Provide the [X, Y] coordinate of the cell's center where the given text is located.  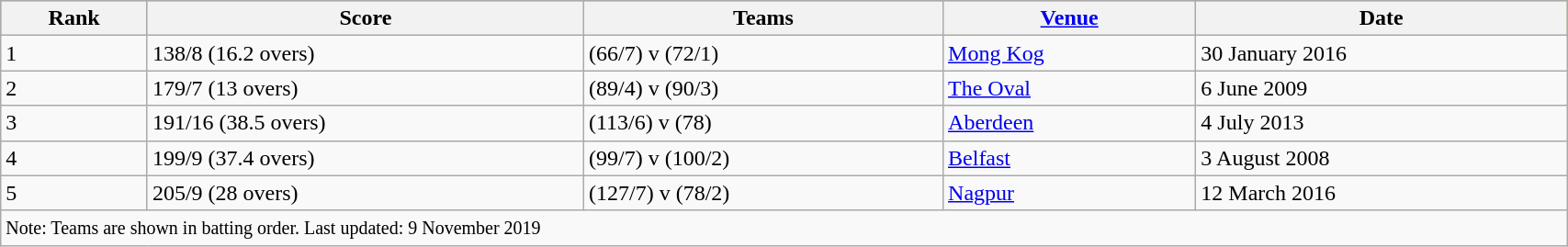
138/8 (16.2 overs) [366, 53]
5 [74, 193]
Aberdeen [1069, 123]
Mong Kog [1069, 53]
The Oval [1069, 88]
199/9 (37.4 overs) [366, 158]
1 [74, 53]
2 [74, 88]
6 June 2009 [1382, 88]
191/16 (38.5 overs) [366, 123]
3 August 2008 [1382, 158]
Rank [74, 18]
(113/6) v (78) [762, 123]
179/7 (13 overs) [366, 88]
Teams [762, 18]
205/9 (28 overs) [366, 193]
Score [366, 18]
4 July 2013 [1382, 123]
Venue [1069, 18]
3 [74, 123]
(89/4) v (90/3) [762, 88]
(99/7) v (100/2) [762, 158]
Belfast [1069, 158]
Date [1382, 18]
(127/7) v (78/2) [762, 193]
4 [74, 158]
12 March 2016 [1382, 193]
Note: Teams are shown in batting order. Last updated: 9 November 2019 [784, 228]
30 January 2016 [1382, 53]
Nagpur [1069, 193]
(66/7) v (72/1) [762, 53]
